Extract the (X, Y) coordinate from the center of the cell holding the provided text.  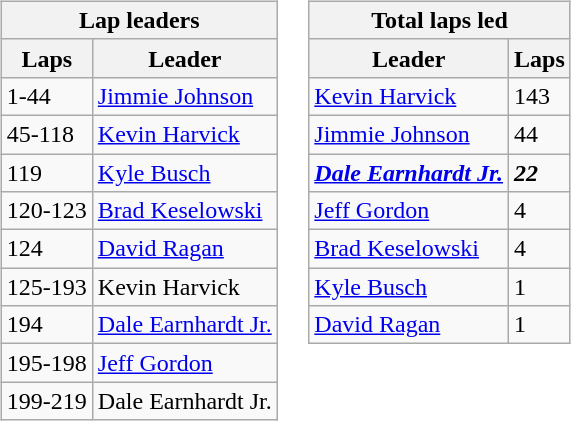
199-219 (46, 401)
45-118 (46, 134)
143 (540, 96)
1-44 (46, 96)
194 (46, 325)
125-193 (46, 287)
Lap leaders (139, 20)
124 (46, 249)
120-123 (46, 211)
Total laps led (440, 20)
119 (46, 173)
44 (540, 134)
195-198 (46, 363)
22 (540, 173)
